Detect which cell encompasses the target text, then output its (X, Y) center coordinate. 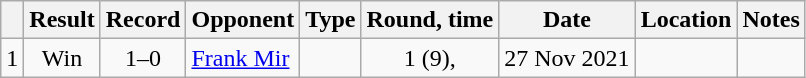
27 Nov 2021 (567, 58)
Round, time (430, 20)
Win (62, 58)
Date (567, 20)
Type (330, 20)
Frank Mir (243, 58)
Record (143, 20)
Notes (771, 20)
Location (686, 20)
1 (9), (430, 58)
Result (62, 20)
1–0 (143, 58)
1 (12, 58)
Opponent (243, 20)
